Detect which cell encompasses the target text, then output its [X, Y] center coordinate. 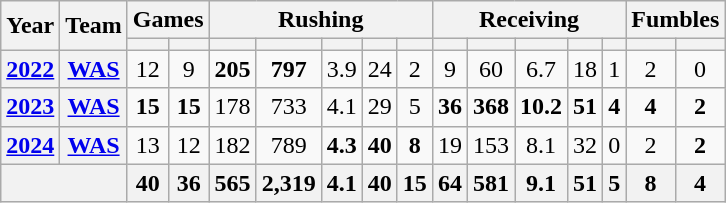
2022 [30, 69]
Games [168, 20]
205 [232, 69]
Year [30, 26]
733 [288, 107]
64 [450, 183]
4.3 [342, 145]
Rushing [320, 20]
29 [380, 107]
19 [450, 145]
3.9 [342, 69]
13 [148, 145]
565 [232, 183]
60 [490, 69]
Receiving [528, 20]
Fumbles [676, 20]
6.7 [540, 69]
9.1 [540, 183]
789 [288, 145]
8.1 [540, 145]
797 [288, 69]
10.2 [540, 107]
2024 [30, 145]
2,319 [288, 183]
153 [490, 145]
2023 [30, 107]
1 [614, 69]
178 [232, 107]
Team [94, 26]
24 [380, 69]
581 [490, 183]
32 [586, 145]
182 [232, 145]
368 [490, 107]
18 [586, 69]
